Detect which cell encompasses the target text, then output its (X, Y) center coordinate. 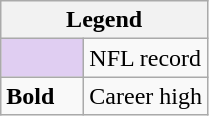
Career high (146, 96)
NFL record (146, 58)
Bold (42, 96)
Legend (104, 20)
